Capture the cell that displays the provided text and extract its [X, Y] central coordinate. 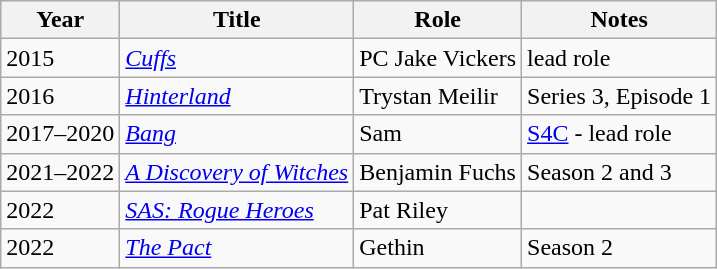
S4C - lead role [620, 134]
2017–2020 [60, 134]
Notes [620, 20]
A Discovery of Witches [237, 172]
Benjamin Fuchs [438, 172]
2015 [60, 58]
Season 2 [620, 248]
Gethin [438, 248]
2016 [60, 96]
Year [60, 20]
2021–2022 [60, 172]
lead role [620, 58]
Season 2 and 3 [620, 172]
The Pact [237, 248]
Role [438, 20]
Bang [237, 134]
Trystan Meilir [438, 96]
Pat Riley [438, 210]
PC Jake Vickers [438, 58]
SAS: Rogue Heroes [237, 210]
Sam [438, 134]
Series 3, Episode 1 [620, 96]
Cuffs [237, 58]
Title [237, 20]
Hinterland [237, 96]
